Output the (X, Y) coordinate of the center of the cell containing the given text.  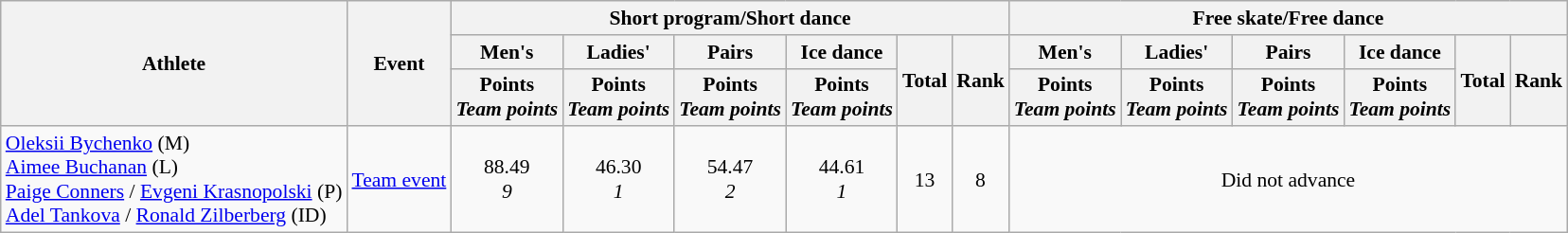
13 (924, 180)
44.611 (842, 180)
8 (981, 180)
Did not advance (1288, 180)
54.472 (730, 180)
88.499 (507, 180)
46.301 (618, 180)
Event (399, 63)
Oleksii Bychenko (M)Aimee Buchanan (L)Paige Conners / Evgeni Krasnopolski (P) Adel Tankova / Ronald Zilberberg (ID) (174, 180)
Free skate/Free dance (1288, 18)
Short program/Short dance (729, 18)
Team event (399, 180)
Athlete (174, 63)
